Extract the (X, Y) coordinate from the center of the cell holding the provided text.  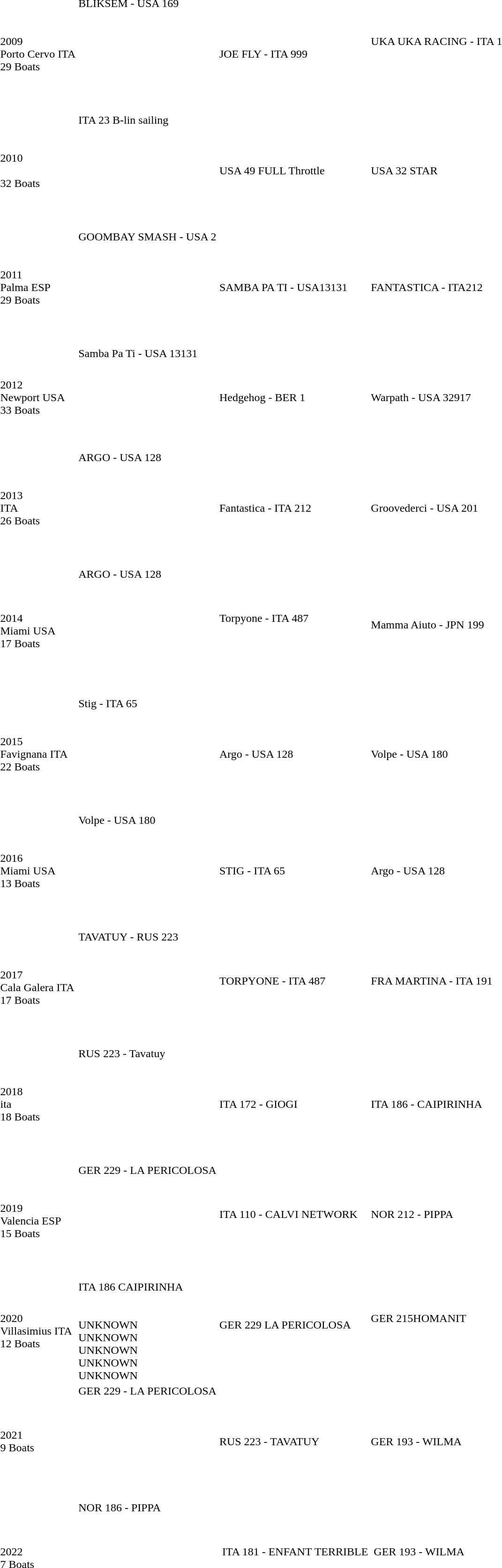
ITA 172 - GIOGI (293, 1104)
SAMBA PA TI - USA13131 (293, 287)
TAVATUY - RUS 223 (148, 987)
RUS 223 - TAVATUY (293, 1441)
RUS 223 - Tavatuy (148, 1104)
Argo - USA 128 (293, 754)
ITA 23 B-lin sailing (148, 171)
Fantastica - ITA 212 (293, 508)
Hedgehog - BER 1 (293, 397)
GER 229 LA PERICOLOSA (293, 1331)
USA 49 FULL Throttle (293, 171)
GOOMBAY SMASH - USA 2 (148, 287)
Volpe - USA 180 (148, 871)
Torpyone - ITA 487 (293, 631)
STIG - ITA 65 (293, 871)
Samba Pa Ti - USA 13131 (148, 397)
ITA 186 CAIPIRINHAUNKNOWNUNKNOWNUNKNOWNUNKNOWNUNKNOWN (148, 1331)
Stig - ITA 65 (148, 754)
ITA 110 - CALVI NETWORK (293, 1221)
TORPYONE - ITA 487 (293, 987)
